Identify which cell holds the provided text, then report its (X, Y) central coordinate. 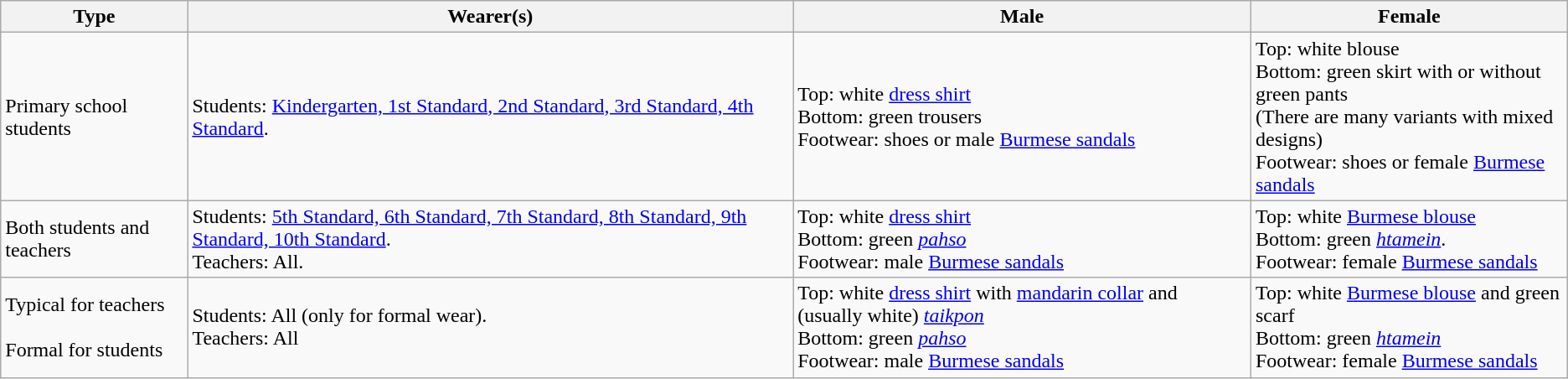
Primary school students (94, 117)
Students: 5th Standard, 6th Standard, 7th Standard, 8th Standard, 9th Standard, 10th Standard. Teachers: All. (491, 239)
Wearer(s) (491, 17)
Male (1022, 17)
Students: Kindergarten, 1st Standard, 2nd Standard, 3rd Standard, 4th Standard. (491, 117)
Top: white dress shirt with mandarin collar and (usually white) taikponBottom: green pahsoFootwear: male Burmese sandals (1022, 327)
Students: All (only for formal wear). Teachers: All (491, 327)
Top: white Burmese blouseBottom: green htamein. Footwear: female Burmese sandals (1409, 239)
Typical for teachersFormal for students (94, 327)
Top: white dress shirtBottom: green trousersFootwear: shoes or male Burmese sandals (1022, 117)
Top: white dress shirtBottom: green pahsoFootwear: male Burmese sandals (1022, 239)
Top: white Burmese blouse and green scarfBottom: green htameinFootwear: female Burmese sandals (1409, 327)
Type (94, 17)
Top: white blouseBottom: green skirt with or without green pants(There are many variants with mixed designs)Footwear: shoes or female Burmese sandals (1409, 117)
Both students and teachers (94, 239)
Female (1409, 17)
